Output the (x, y) coordinate of the center of the cell containing the given text.  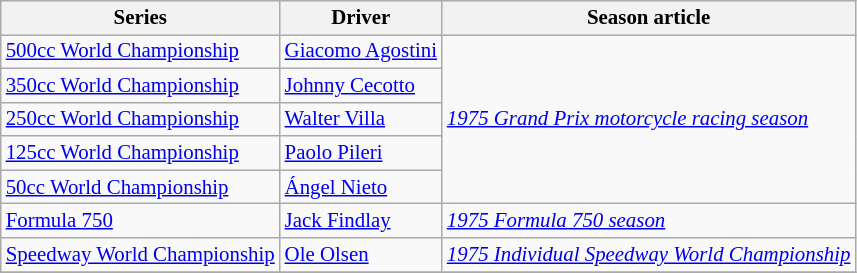
250cc World Championship (140, 119)
350cc World Championship (140, 85)
1975 Grand Prix motorcycle racing season (649, 118)
1975 Individual Speedway World Championship (649, 255)
Series (140, 18)
50cc World Championship (140, 187)
Jack Findlay (361, 221)
Driver (361, 18)
125cc World Championship (140, 153)
1975 Formula 750 season (649, 221)
Walter Villa (361, 119)
Paolo Pileri (361, 153)
Ole Olsen (361, 255)
500cc World Championship (140, 51)
Ángel Nieto (361, 187)
Speedway World Championship (140, 255)
Season article (649, 18)
Johnny Cecotto (361, 85)
Formula 750 (140, 221)
Giacomo Agostini (361, 51)
